Locate the cell with the specified text and output its [X, Y] center coordinate. 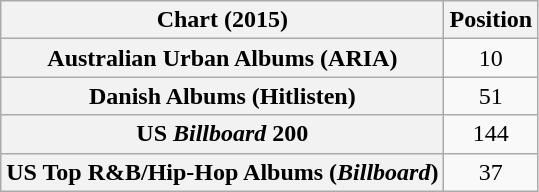
144 [491, 134]
10 [491, 58]
US Billboard 200 [222, 134]
US Top R&B/Hip-Hop Albums (Billboard) [222, 172]
51 [491, 96]
Chart (2015) [222, 20]
Australian Urban Albums (ARIA) [222, 58]
Position [491, 20]
Danish Albums (Hitlisten) [222, 96]
37 [491, 172]
